Return (x, y) of the center of cell containing provided text 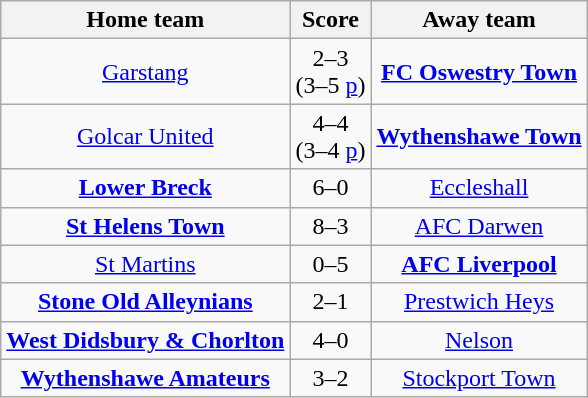
Prestwich Heys (479, 302)
Lower Breck (146, 188)
AFC Liverpool (479, 264)
Home team (146, 20)
AFC Darwen (479, 226)
West Didsbury & Chorlton (146, 340)
Wythenshawe Town (479, 136)
FC Oswestry Town (479, 72)
Away team (479, 20)
6–0 (330, 188)
Stone Old Alleynians (146, 302)
4–4(3–4 p) (330, 136)
4–0 (330, 340)
Eccleshall (479, 188)
0–5 (330, 264)
Stockport Town (479, 378)
St Helens Town (146, 226)
2–1 (330, 302)
Golcar United (146, 136)
Score (330, 20)
Nelson (479, 340)
2–3(3–5 p) (330, 72)
8–3 (330, 226)
3–2 (330, 378)
St Martins (146, 264)
Garstang (146, 72)
Wythenshawe Amateurs (146, 378)
